Pinpoint the cell where the given text exists, returning its (X, Y) midpoint coordinate. 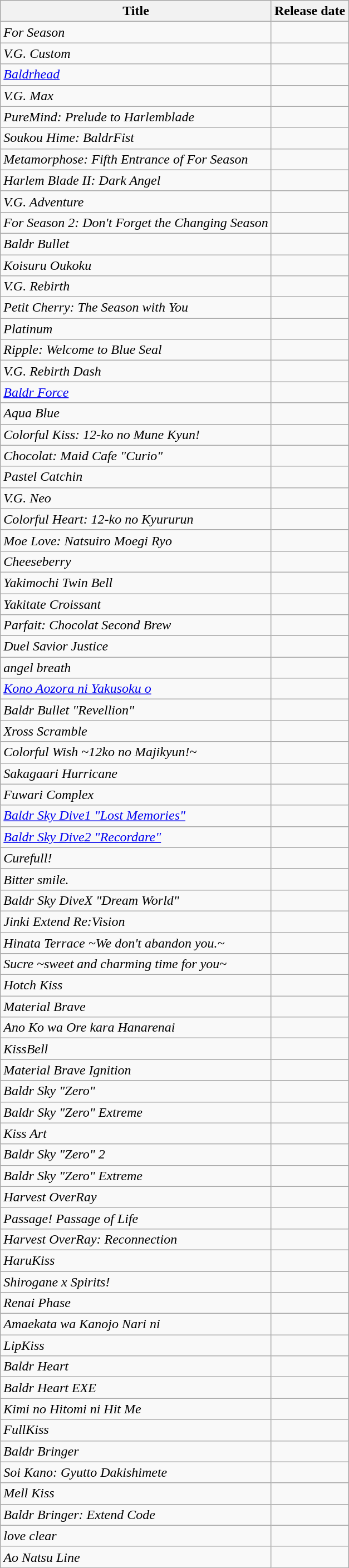
Platinum (136, 329)
Petit Cherry: The Season with You (136, 308)
Renai Phase (136, 1303)
Curefull! (136, 858)
Material Brave (136, 1007)
angel breath (136, 668)
Ripple: Welcome to Blue Seal (136, 350)
Harvest OverRay: Reconnection (136, 1239)
V.G. Max (136, 96)
Baldr Sky Dive1 "Lost Memories" (136, 816)
Baldr Sky "Zero" 2 (136, 1155)
Harlem Blade II: Dark Angel (136, 180)
Colorful Kiss: 12-ko no Mune Kyun! (136, 435)
Koisuru Oukoku (136, 265)
PureMind: Prelude to Harlemblade (136, 117)
Chocolat: Maid Cafe "Curio" (136, 456)
Yakitate Croissant (136, 604)
Sakagaari Hurricane (136, 773)
Baldr Bringer (136, 1451)
Ano Ko wa Ore kara Hanarenai (136, 1028)
V.G. Rebirth (136, 287)
Release date (309, 11)
Amaekata wa Kanojo Nari ni (136, 1324)
Shirogane x Spirits! (136, 1281)
Baldr Sky Dive2 "Recordare" (136, 837)
Baldr Bringer: Extend Code (136, 1515)
Baldrhead (136, 75)
Baldr Bullet (136, 244)
Baldr Bullet "Revellion" (136, 710)
V.G. Rebirth Dash (136, 371)
Xross Scramble (136, 731)
Duel Savior Justice (136, 647)
HaruKiss (136, 1260)
Kono Aozora ni Yakusoku o (136, 689)
KissBell (136, 1049)
Moe Love: Natsuiro Moegi Ryo (136, 540)
For Season 2: Don't Forget the Changing Season (136, 223)
Sucre ~sweet and charming time for you~ (136, 964)
Baldr Heart EXE (136, 1388)
Passage! Passage of Life (136, 1218)
Ao Natsu Line (136, 1557)
Mell Kiss (136, 1493)
Hinata Terrace ~We don't abandon you.~ (136, 943)
love clear (136, 1536)
Baldr Force (136, 392)
Hotch Kiss (136, 985)
Fuwari Complex (136, 795)
V.G. Adventure (136, 201)
Harvest OverRay (136, 1197)
Parfait: Chocolat Second Brew (136, 625)
Baldr Sky DiveX "Dream World" (136, 900)
Material Brave Ignition (136, 1070)
Colorful Heart: 12-ko no Kyururun (136, 519)
Metamorphose: Fifth Entrance of For Season (136, 159)
LipKiss (136, 1345)
V.G. Custom (136, 53)
Aqua Blue (136, 413)
Yakimochi Twin Bell (136, 583)
Kimi no Hitomi ni Hit Me (136, 1409)
V.G. Neo (136, 498)
Soi Kano: Gyutto Dakishimete (136, 1472)
Baldr Heart (136, 1367)
Jinki Extend Re:Vision (136, 921)
Colorful Wish ~12ko no Majikyun!~ (136, 752)
Cheeseberry (136, 561)
Soukou Hime: BaldrFist (136, 138)
FullKiss (136, 1430)
Kiss Art (136, 1133)
For Season (136, 32)
Title (136, 11)
Bitter smile. (136, 879)
Pastel Catchin (136, 477)
Baldr Sky "Zero" (136, 1091)
